Locate the cell with the specified text and output its (X, Y) center coordinate. 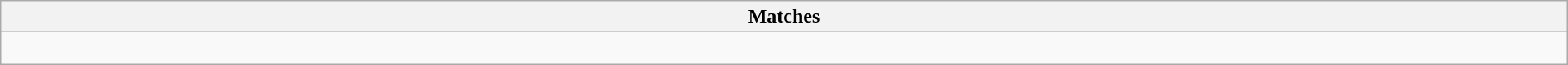
Matches (784, 17)
